Return [X, Y] of the center of cell containing provided text 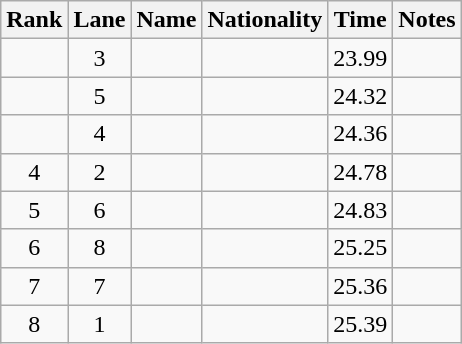
25.25 [360, 248]
Name [166, 20]
Nationality [265, 20]
24.32 [360, 96]
2 [100, 172]
24.78 [360, 172]
1 [100, 324]
Notes [427, 20]
24.36 [360, 134]
Rank [34, 20]
Lane [100, 20]
24.83 [360, 210]
23.99 [360, 58]
25.36 [360, 286]
25.39 [360, 324]
Time [360, 20]
3 [100, 58]
